Determine the [x, y] coordinate at the center of the cell enclosing the given text.  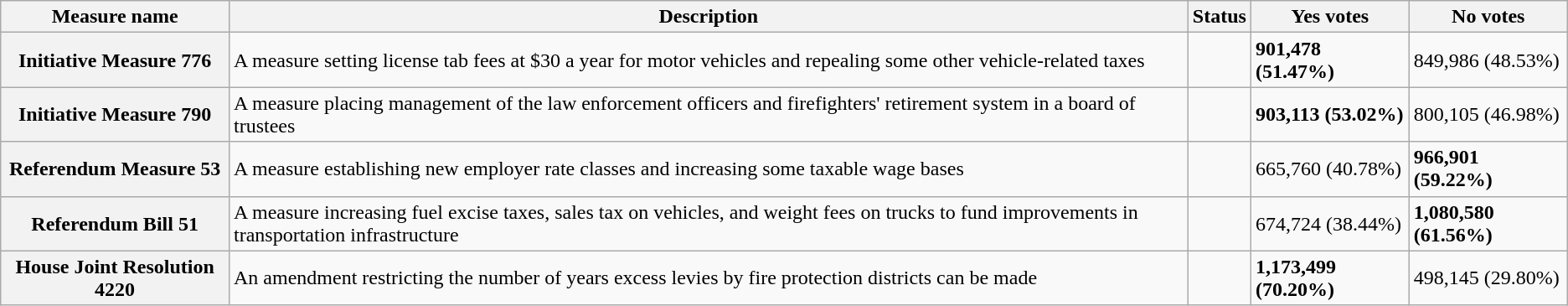
903,113 (53.02%) [1330, 114]
House Joint Resolution 4220 [116, 278]
849,986 (48.53%) [1488, 60]
An amendment restricting the number of years excess levies by fire protection districts can be made [709, 278]
Status [1220, 17]
674,724 (38.44%) [1330, 223]
Measure name [116, 17]
966,901 (59.22%) [1488, 169]
A measure increasing fuel excise taxes, sales tax on vehicles, and weight fees on trucks to fund improvements in transportation infrastructure [709, 223]
Yes votes [1330, 17]
No votes [1488, 17]
901,478 (51.47%) [1330, 60]
1,173,499 (70.20%) [1330, 278]
A measure placing management of the law enforcement officers and firefighters' retirement system in a board of trustees [709, 114]
498,145 (29.80%) [1488, 278]
Description [709, 17]
800,105 (46.98%) [1488, 114]
A measure establishing new employer rate classes and increasing some taxable wage bases [709, 169]
Referendum Measure 53 [116, 169]
1,080,580 (61.56%) [1488, 223]
Initiative Measure 776 [116, 60]
Referendum Bill 51 [116, 223]
Initiative Measure 790 [116, 114]
665,760 (40.78%) [1330, 169]
A measure setting license tab fees at $30 a year for motor vehicles and repealing some other vehicle-related taxes [709, 60]
